From the cell containing the given text, extract its center point as [X, Y] coordinate. 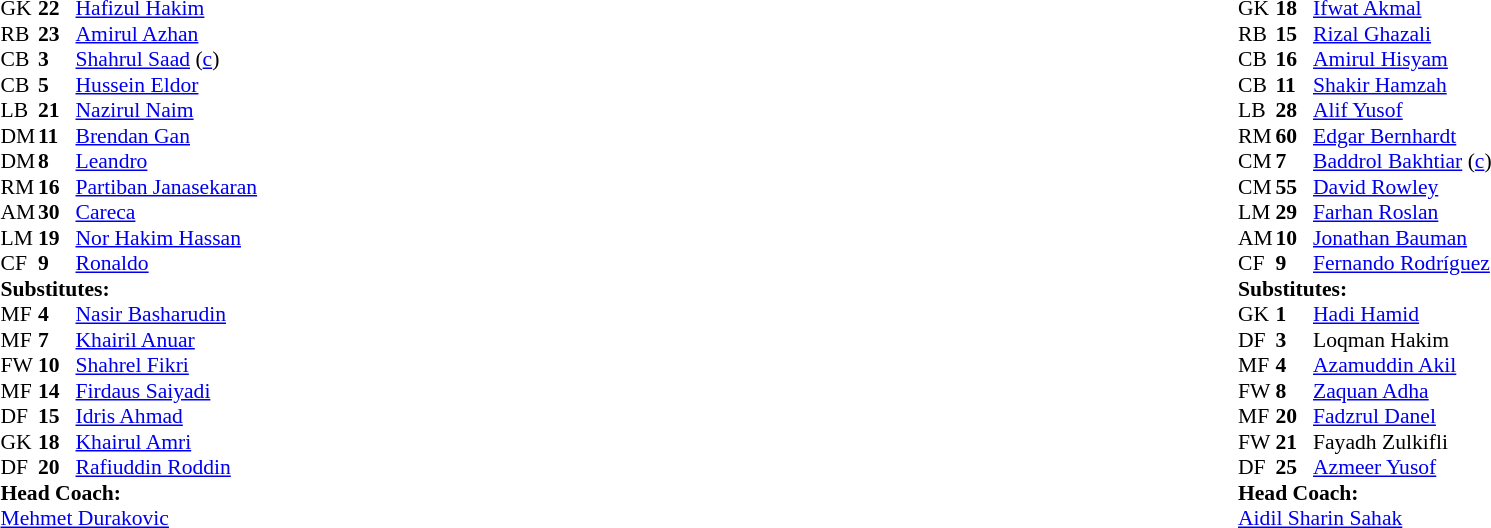
Amirul Azhan [167, 34]
25 [1295, 467]
Substitutes: [128, 289]
1 [1295, 315]
Shahrul Saad (c) [167, 59]
Idris Ahmad [167, 417]
23 [57, 34]
19 [57, 238]
14 [57, 391]
Partiban Janasekaran [167, 187]
Rafiuddin Roddin [167, 467]
Shahrel Fikri [167, 365]
Nasir Basharudin [167, 315]
Careca [167, 213]
28 [1295, 111]
Hussein Eldor [167, 85]
Head Coach: [128, 493]
18 [57, 442]
Leandro [167, 161]
5 [57, 85]
55 [1295, 187]
Nazirul Naim [167, 111]
60 [1295, 136]
Nor Hakim Hassan [167, 238]
30 [57, 213]
Firdaus Saiyadi [167, 391]
Khairil Anuar [167, 340]
Brendan Gan [167, 136]
Khairul Amri [167, 442]
29 [1295, 213]
Ronaldo [167, 263]
